Find where the given text appears and provide that cell's center as [x, y] coordinate. 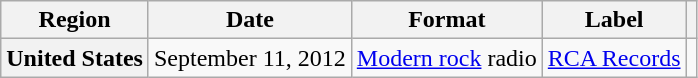
Format [446, 20]
United States [75, 58]
Date [250, 20]
Modern rock radio [446, 58]
Region [75, 20]
September 11, 2012 [250, 58]
RCA Records [614, 58]
Label [614, 20]
